Search for the cell housing the specified text and yield its [X, Y] center coordinate. 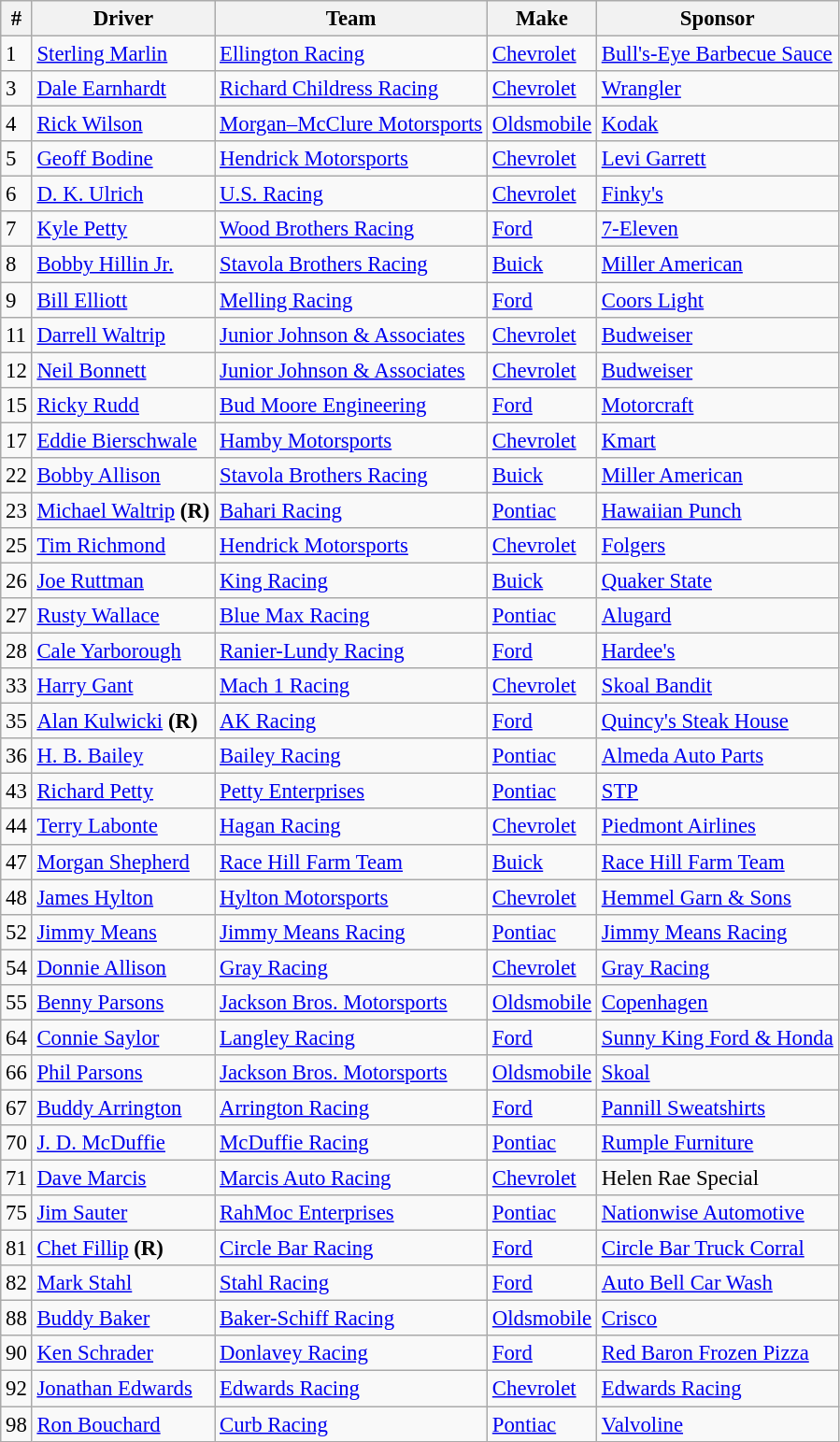
Mach 1 Racing [351, 686]
Dale Earnhardt [123, 89]
Jim Sauter [123, 1213]
75 [17, 1213]
Rumple Furniture [718, 1143]
23 [17, 510]
81 [17, 1249]
Almeda Auto Parts [718, 756]
McDuffie Racing [351, 1143]
Driver [123, 19]
Ranier-Lundy Racing [351, 651]
Richard Childress Racing [351, 89]
Folgers [718, 546]
Petty Enterprises [351, 792]
# [17, 19]
Levi Garrett [718, 159]
Eddie Bierschwale [123, 440]
Make [542, 19]
Bull's-Eye Barbecue Sauce [718, 54]
Pannill Sweatshirts [718, 1107]
Darrell Waltrip [123, 335]
15 [17, 405]
11 [17, 335]
12 [17, 370]
Morgan–McClure Motorsports [351, 124]
Donnie Allison [123, 967]
Bud Moore Engineering [351, 405]
Alugard [718, 616]
King Racing [351, 580]
22 [17, 476]
6 [17, 194]
55 [17, 1003]
Wrangler [718, 89]
Melling Racing [351, 300]
J. D. McDuffie [123, 1143]
Ricky Rudd [123, 405]
Connie Saylor [123, 1037]
82 [17, 1283]
D. K. Ulrich [123, 194]
66 [17, 1073]
90 [17, 1354]
Sunny King Ford & Honda [718, 1037]
Phil Parsons [123, 1073]
Ellington Racing [351, 54]
Buddy Baker [123, 1319]
Mark Stahl [123, 1283]
STP [718, 792]
AK Racing [351, 721]
88 [17, 1319]
70 [17, 1143]
Baker-Schiff Racing [351, 1319]
Kmart [718, 440]
Bill Elliott [123, 300]
Valvoline [718, 1424]
Motorcraft [718, 405]
Team [351, 19]
Curb Racing [351, 1424]
Red Baron Frozen Pizza [718, 1354]
Stahl Racing [351, 1283]
Geoff Bodine [123, 159]
Buddy Arrington [123, 1107]
Ken Schrader [123, 1354]
Blue Max Racing [351, 616]
36 [17, 756]
92 [17, 1389]
7 [17, 229]
48 [17, 897]
Hemmel Garn & Sons [718, 897]
Langley Racing [351, 1037]
Jonathan Edwards [123, 1389]
Jimmy Means [123, 932]
Hagan Racing [351, 827]
98 [17, 1424]
Hylton Motorsports [351, 897]
Crisco [718, 1319]
28 [17, 651]
Arrington Racing [351, 1107]
4 [17, 124]
25 [17, 546]
Terry Labonte [123, 827]
43 [17, 792]
1 [17, 54]
Sponsor [718, 19]
Chet Fillip (R) [123, 1249]
Nationwise Automotive [718, 1213]
U.S. Racing [351, 194]
Kyle Petty [123, 229]
33 [17, 686]
Helen Rae Special [718, 1178]
Quincy's Steak House [718, 721]
Bobby Hillin Jr. [123, 264]
44 [17, 827]
Hamby Motorsports [351, 440]
Skoal [718, 1073]
Michael Waltrip (R) [123, 510]
Joe Ruttman [123, 580]
Bahari Racing [351, 510]
54 [17, 967]
52 [17, 932]
Cale Yarborough [123, 651]
64 [17, 1037]
Piedmont Airlines [718, 827]
Hardee's [718, 651]
27 [17, 616]
Alan Kulwicki (R) [123, 721]
71 [17, 1178]
3 [17, 89]
Copenhagen [718, 1003]
Circle Bar Truck Corral [718, 1249]
Tim Richmond [123, 546]
8 [17, 264]
Quaker State [718, 580]
Kodak [718, 124]
Auto Bell Car Wash [718, 1283]
47 [17, 862]
Circle Bar Racing [351, 1249]
James Hylton [123, 897]
7-Eleven [718, 229]
Marcis Auto Racing [351, 1178]
Hawaiian Punch [718, 510]
Sterling Marlin [123, 54]
Rusty Wallace [123, 616]
Benny Parsons [123, 1003]
Coors Light [718, 300]
5 [17, 159]
Bobby Allison [123, 476]
H. B. Bailey [123, 756]
Dave Marcis [123, 1178]
67 [17, 1107]
Harry Gant [123, 686]
9 [17, 300]
Rick Wilson [123, 124]
Bailey Racing [351, 756]
26 [17, 580]
Finky's [718, 194]
Ron Bouchard [123, 1424]
35 [17, 721]
Morgan Shepherd [123, 862]
Skoal Bandit [718, 686]
Richard Petty [123, 792]
Neil Bonnett [123, 370]
Wood Brothers Racing [351, 229]
Donlavey Racing [351, 1354]
RahMoc Enterprises [351, 1213]
17 [17, 440]
